For the text-containing cell, return its midpoint in [X, Y] coordinate format. 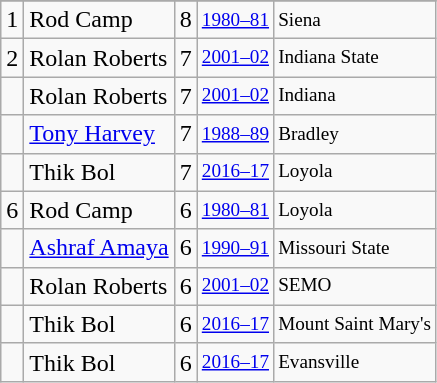
8 [186, 20]
Ashraf Amaya [99, 248]
2 [12, 58]
Indiana State [355, 58]
Siena [355, 20]
Indiana [355, 96]
Tony Harvey [99, 134]
Bradley [355, 134]
Mount Saint Mary's [355, 324]
Evansville [355, 362]
SEMO [355, 286]
1988–89 [235, 134]
1 [12, 20]
1990–91 [235, 248]
Missouri State [355, 248]
